Provide the [X, Y] coordinate of the cell's center where the given text is located.  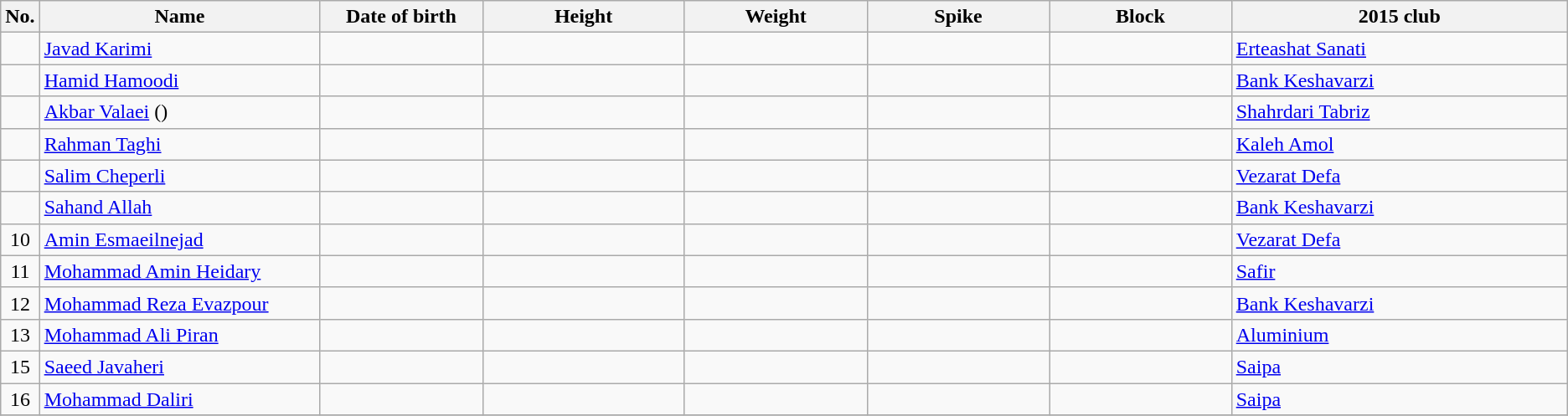
Kaleh Amol [1399, 144]
16 [20, 399]
Mohammad Ali Piran [179, 335]
Mohammad Amin Heidary [179, 271]
2015 club [1399, 17]
Hamid Hamoodi [179, 80]
10 [20, 239]
Name [179, 17]
Salim Cheperli [179, 176]
Javad Karimi [179, 49]
Amin Esmaeilnejad [179, 239]
Rahman Taghi [179, 144]
Weight [776, 17]
Mohammad Reza Evazpour [179, 303]
Spike [958, 17]
13 [20, 335]
Date of birth [402, 17]
Saeed Javaheri [179, 367]
Erteashat Sanati [1399, 49]
Height [583, 17]
Shahrdari Tabriz [1399, 112]
15 [20, 367]
Sahand Allah [179, 208]
Akbar Valaei () [179, 112]
12 [20, 303]
Block [1141, 17]
No. [20, 17]
11 [20, 271]
Aluminium [1399, 335]
Mohammad Daliri [179, 399]
Safir [1399, 271]
